Extract the (X, Y) coordinate from the center of the cell holding the provided text.  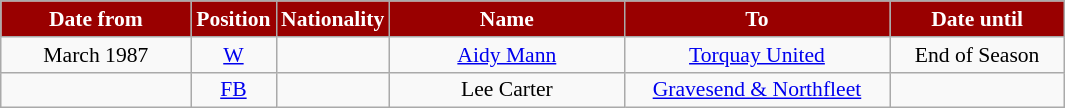
Name (506, 19)
FB (234, 90)
W (234, 55)
Aidy Mann (506, 55)
Date from (96, 19)
Lee Carter (506, 90)
Position (234, 19)
To (756, 19)
March 1987 (96, 55)
Gravesend & Northfleet (756, 90)
Date until (978, 19)
End of Season (978, 55)
Torquay United (756, 55)
Nationality (332, 19)
